Find where the given text appears and provide that cell's center as (X, Y) coordinate. 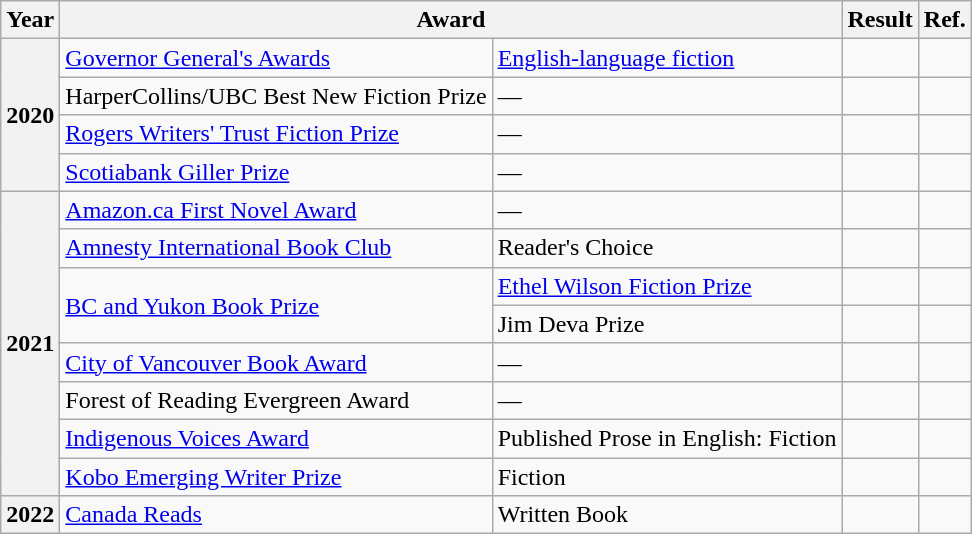
Ref. (944, 20)
City of Vancouver Book Award (276, 362)
BC and Yukon Book Prize (276, 305)
Amnesty International Book Club (276, 248)
Ethel Wilson Fiction Prize (667, 286)
Result (880, 20)
Rogers Writers' Trust Fiction Prize (276, 134)
Governor General's Awards (276, 58)
2021 (30, 343)
Reader's Choice (667, 248)
Jim Deva Prize (667, 324)
Canada Reads (276, 515)
English-language fiction (667, 58)
Published Prose in English: Fiction (667, 438)
Fiction (667, 477)
Year (30, 20)
Indigenous Voices Award (276, 438)
Forest of Reading Evergreen Award (276, 400)
Kobo Emerging Writer Prize (276, 477)
Written Book (667, 515)
Award (451, 20)
2022 (30, 515)
Amazon.ca First Novel Award (276, 210)
HarperCollins/UBC Best New Fiction Prize (276, 96)
2020 (30, 115)
Scotiabank Giller Prize (276, 172)
